Find where the given text appears and provide that cell's center as [X, Y] coordinate. 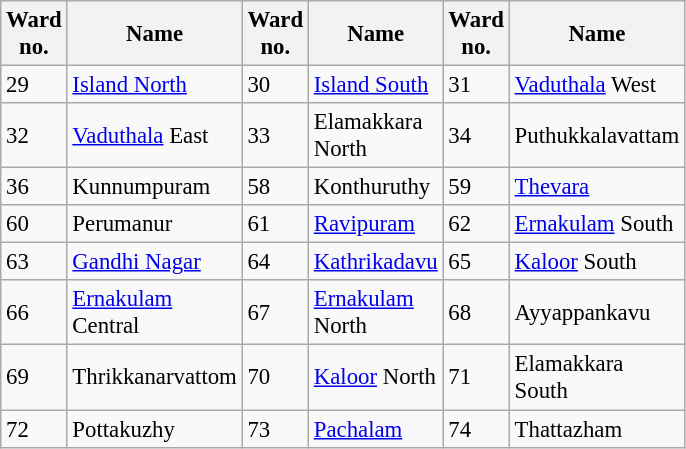
Vaduthala East [154, 136]
36 [34, 187]
69 [34, 378]
Pottakuzhy [154, 429]
Kathrikadavu [376, 262]
Thattazham [596, 429]
71 [476, 378]
Island North [154, 85]
59 [476, 187]
29 [34, 85]
Ayyappankavu [596, 312]
58 [275, 187]
62 [476, 224]
Pachalam [376, 429]
Elamakkara North [376, 136]
Ernakulam North [376, 312]
Perumanur [154, 224]
Ernakulam Central [154, 312]
68 [476, 312]
Ernakulam South [596, 224]
Island South [376, 85]
Kaloor South [596, 262]
63 [34, 262]
Kunnumpuram [154, 187]
Konthuruthy [376, 187]
33 [275, 136]
31 [476, 85]
64 [275, 262]
32 [34, 136]
67 [275, 312]
74 [476, 429]
Elamakkara South [596, 378]
72 [34, 429]
Gandhi Nagar [154, 262]
Puthukkalavattam [596, 136]
Ravipuram [376, 224]
Kaloor North [376, 378]
70 [275, 378]
65 [476, 262]
Vaduthala West [596, 85]
73 [275, 429]
34 [476, 136]
60 [34, 224]
66 [34, 312]
30 [275, 85]
Thevara [596, 187]
Thrikkanarvattom [154, 378]
61 [275, 224]
